Extract the [X, Y] coordinate from the center of the cell holding the provided text.  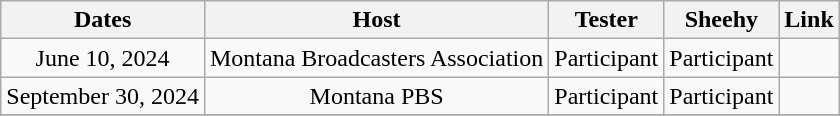
Sheehy [722, 20]
Montana Broadcasters Association [376, 58]
September 30, 2024 [103, 96]
Link [809, 20]
Host [376, 20]
Montana PBS [376, 96]
Dates [103, 20]
Tester [606, 20]
June 10, 2024 [103, 58]
